Find where the given text appears and provide that cell's center as (x, y) coordinate. 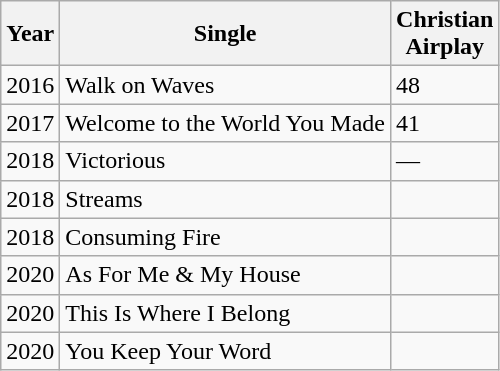
This Is Where I Belong (226, 313)
As For Me & My House (226, 275)
Single (226, 34)
Consuming Fire (226, 237)
ChristianAirplay (445, 34)
41 (445, 123)
You Keep Your Word (226, 351)
Year (30, 34)
48 (445, 85)
Welcome to the World You Made (226, 123)
2016 (30, 85)
2017 (30, 123)
Victorious (226, 161)
Walk on Waves (226, 85)
— (445, 161)
Streams (226, 199)
